Extract the (x, y) coordinate from the center of the cell holding the provided text.  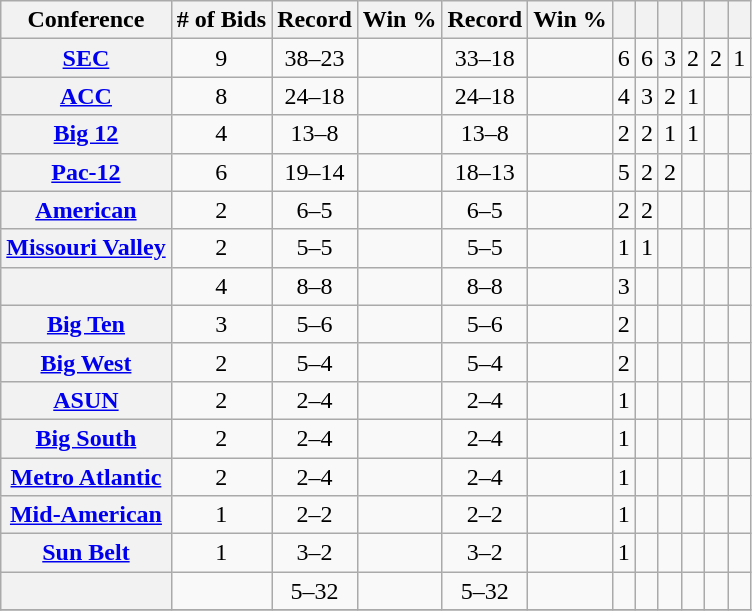
38–23 (315, 58)
18–13 (485, 172)
Sun Belt (86, 553)
5 (624, 172)
33–18 (485, 58)
# of Bids (221, 20)
19–14 (315, 172)
Big West (86, 362)
ASUN (86, 400)
Big Ten (86, 324)
Big 12 (86, 134)
ACC (86, 96)
Big South (86, 438)
SEC (86, 58)
Mid-American (86, 515)
8 (221, 96)
9 (221, 58)
Pac-12 (86, 172)
Metro Atlantic (86, 477)
Conference (86, 20)
Missouri Valley (86, 248)
American (86, 210)
